Extract the (X, Y) coordinate from the center of the cell holding the provided text.  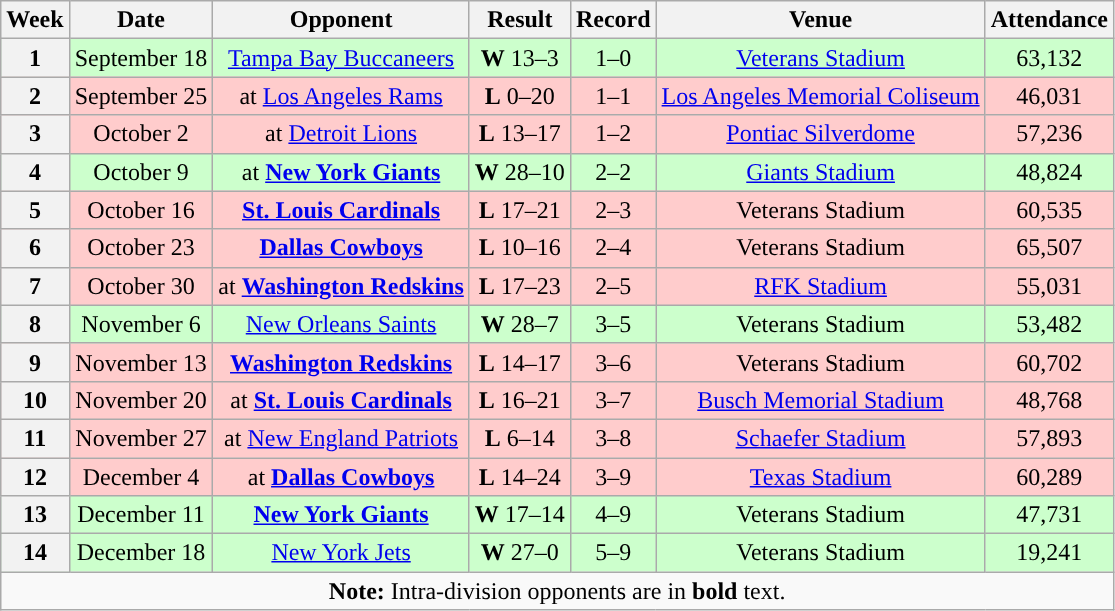
at Los Angeles Rams (341, 96)
W 28–10 (520, 172)
L 14–17 (520, 362)
Result (520, 20)
October 9 (141, 172)
6 (35, 248)
New York Giants (341, 515)
September 18 (141, 58)
December 11 (141, 515)
at St. Louis Cardinals (341, 400)
2–3 (613, 210)
November 20 (141, 400)
5 (35, 210)
New Orleans Saints (341, 324)
L 17–21 (520, 210)
4–9 (613, 515)
October 2 (141, 134)
60,535 (1049, 210)
Pontiac Silverdome (820, 134)
3–5 (613, 324)
Note: Intra-division opponents are in bold text. (558, 591)
55,031 (1049, 286)
October 16 (141, 210)
2–2 (613, 172)
5–9 (613, 553)
Date (141, 20)
W 17–14 (520, 515)
L 13–17 (520, 134)
at New England Patriots (341, 438)
57,893 (1049, 438)
at Detroit Lions (341, 134)
Schaefer Stadium (820, 438)
L 14–24 (520, 477)
2 (35, 96)
60,289 (1049, 477)
48,824 (1049, 172)
12 (35, 477)
at New York Giants (341, 172)
10 (35, 400)
L 17–23 (520, 286)
11 (35, 438)
November 27 (141, 438)
3–7 (613, 400)
Record (613, 20)
Week (35, 20)
19,241 (1049, 553)
3 (35, 134)
Texas Stadium (820, 477)
7 (35, 286)
63,132 (1049, 58)
1 (35, 58)
Tampa Bay Buccaneers (341, 58)
1–0 (613, 58)
W 28–7 (520, 324)
46,031 (1049, 96)
3–8 (613, 438)
L 6–14 (520, 438)
4 (35, 172)
W 27–0 (520, 553)
November 6 (141, 324)
October 30 (141, 286)
December 4 (141, 477)
October 23 (141, 248)
65,507 (1049, 248)
2–4 (613, 248)
Giants Stadium (820, 172)
14 (35, 553)
57,236 (1049, 134)
New York Jets (341, 553)
Busch Memorial Stadium (820, 400)
at Washington Redskins (341, 286)
3–9 (613, 477)
Attendance (1049, 20)
St. Louis Cardinals (341, 210)
9 (35, 362)
53,482 (1049, 324)
Los Angeles Memorial Coliseum (820, 96)
13 (35, 515)
Venue (820, 20)
3–6 (613, 362)
Dallas Cowboys (341, 248)
September 25 (141, 96)
8 (35, 324)
W 13–3 (520, 58)
November 13 (141, 362)
L 0–20 (520, 96)
Opponent (341, 20)
December 18 (141, 553)
at Dallas Cowboys (341, 477)
60,702 (1049, 362)
48,768 (1049, 400)
L 16–21 (520, 400)
Washington Redskins (341, 362)
RFK Stadium (820, 286)
1–2 (613, 134)
2–5 (613, 286)
47,731 (1049, 515)
L 10–16 (520, 248)
1–1 (613, 96)
